Return the [x, y] coordinate for the center point of the cell that contains the specified text.  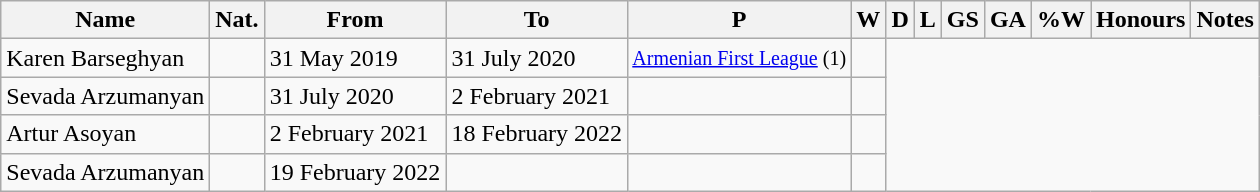
GS [962, 20]
From [355, 20]
19 February 2022 [355, 172]
W [868, 20]
Honours [1141, 20]
Notes [1225, 20]
31 May 2019 [355, 58]
D [900, 20]
Nat. [237, 20]
18 February 2022 [537, 134]
%W [1060, 20]
P [740, 20]
Karen Barseghyan [106, 58]
Artur Asoyan [106, 134]
Armenian First League (1) [740, 58]
L [928, 20]
GA [1008, 20]
Name [106, 20]
To [537, 20]
